From the cell containing the given text, extract its center point as [x, y] coordinate. 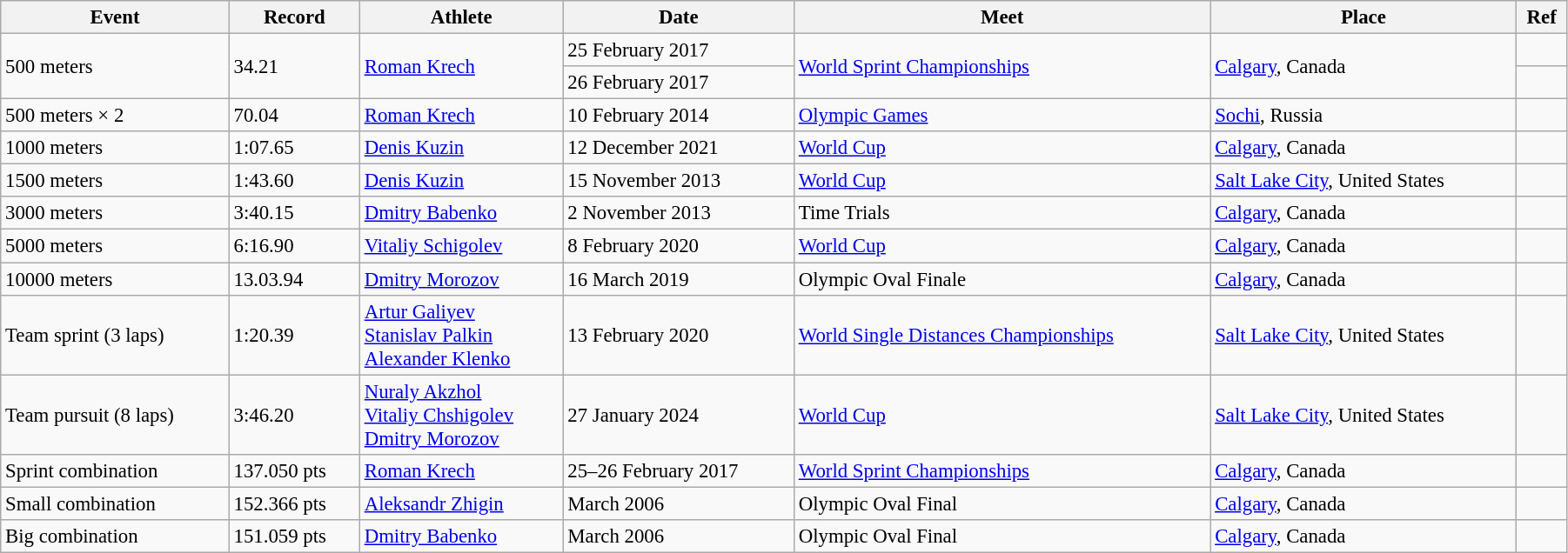
Event [115, 17]
Place [1364, 17]
10000 meters [115, 279]
Time Trials [1002, 213]
Sprint combination [115, 470]
25 February 2017 [679, 50]
3:46.20 [294, 415]
Small combination [115, 503]
Record [294, 17]
6:16.90 [294, 246]
Sochi, Russia [1364, 116]
Nuraly AkzholVitaliy ChshigolevDmitry Morozov [461, 415]
2 November 2013 [679, 213]
3:40.15 [294, 213]
Athlete [461, 17]
Artur GaliyevStanislav PalkinAlexander Klenko [461, 335]
70.04 [294, 116]
27 January 2024 [679, 415]
Meet [1002, 17]
25–26 February 2017 [679, 470]
34.21 [294, 66]
137.050 pts [294, 470]
Olympic Games [1002, 116]
151.059 pts [294, 536]
16 March 2019 [679, 279]
1:07.65 [294, 148]
1:43.60 [294, 181]
Big combination [115, 536]
Team pursuit (8 laps) [115, 415]
5000 meters [115, 246]
8 February 2020 [679, 246]
Date [679, 17]
3000 meters [115, 213]
Olympic Oval Finale [1002, 279]
Ref [1542, 17]
World Single Distances Championships [1002, 335]
13 February 2020 [679, 335]
500 meters × 2 [115, 116]
Vitaliy Schigolev [461, 246]
15 November 2013 [679, 181]
10 February 2014 [679, 116]
Team sprint (3 laps) [115, 335]
26 February 2017 [679, 83]
13.03.94 [294, 279]
1500 meters [115, 181]
152.366 pts [294, 503]
Dmitry Morozov [461, 279]
500 meters [115, 66]
1000 meters [115, 148]
12 December 2021 [679, 148]
1:20.39 [294, 335]
Aleksandr Zhigin [461, 503]
